Pinpoint the cell where the given text exists, returning its [X, Y] midpoint coordinate. 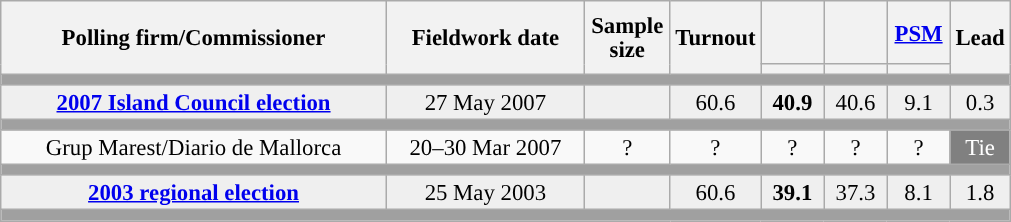
40.9 [792, 102]
PSM [918, 32]
Fieldwork date [485, 38]
40.6 [856, 102]
Tie [980, 148]
Polling firm/Commissioner [194, 38]
37.3 [856, 194]
9.1 [918, 102]
0.3 [980, 102]
2007 Island Council election [194, 102]
8.1 [918, 194]
20–30 Mar 2007 [485, 148]
1.8 [980, 194]
Sample size [627, 38]
39.1 [792, 194]
27 May 2007 [485, 102]
Lead [980, 38]
25 May 2003 [485, 194]
Turnout [716, 38]
2003 regional election [194, 194]
Grup Marest/Diario de Mallorca [194, 148]
